Detect which cell encompasses the target text, then output its [X, Y] center coordinate. 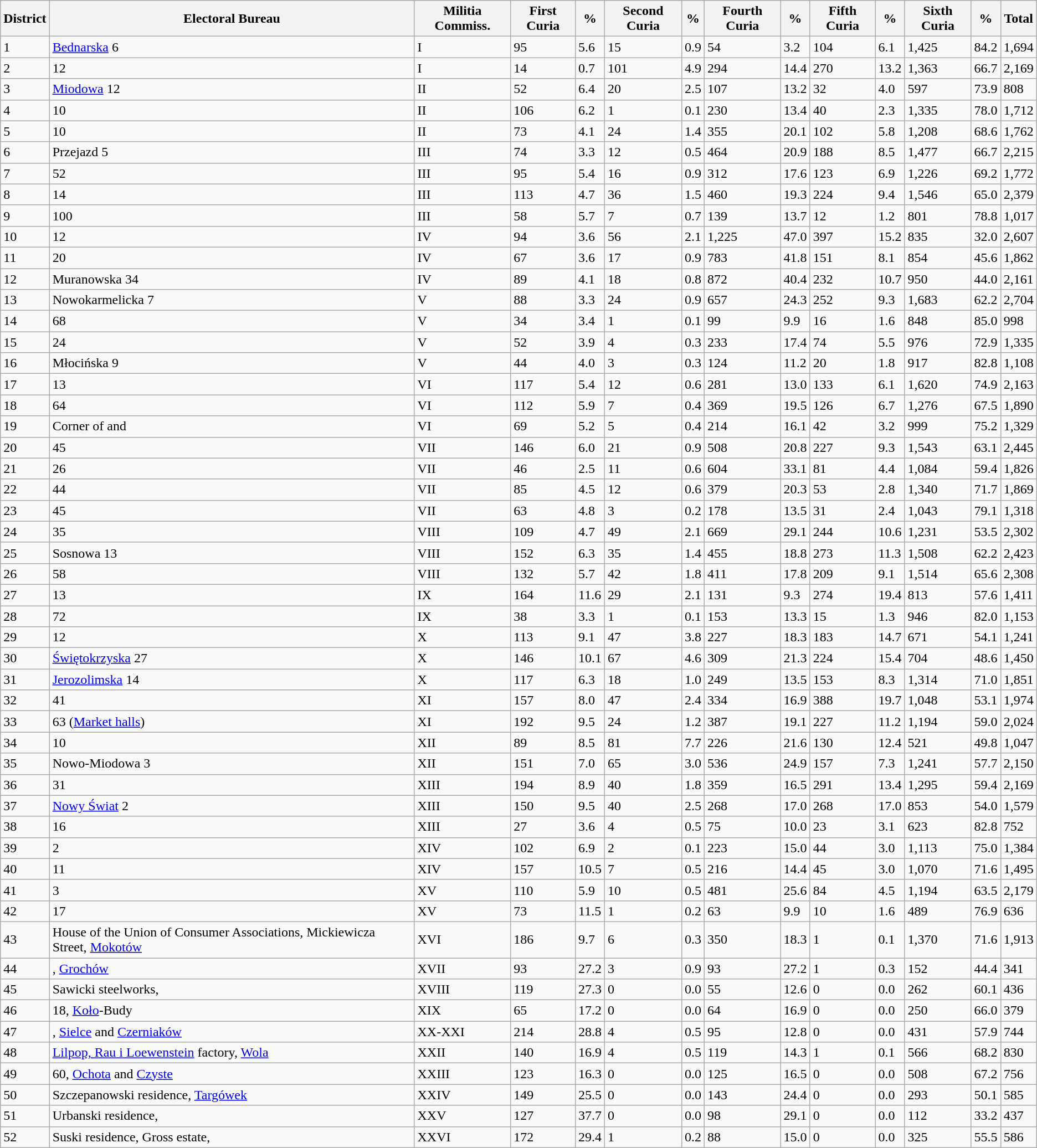
XVIII [463, 990]
183 [843, 637]
1,495 [1018, 869]
6.2 [591, 110]
1,108 [1018, 363]
54.1 [986, 637]
752 [1018, 827]
131 [743, 595]
1,113 [938, 848]
101 [644, 68]
489 [938, 911]
130 [843, 743]
109 [543, 532]
99 [743, 321]
341 [1018, 969]
5.2 [591, 426]
188 [843, 152]
110 [543, 890]
178 [743, 511]
209 [843, 574]
First Curia [543, 19]
226 [743, 743]
1,084 [938, 469]
17.2 [591, 1011]
1,762 [1018, 131]
1,851 [1018, 679]
132 [543, 574]
604 [743, 469]
4.9 [692, 68]
79.1 [986, 511]
1.3 [890, 616]
223 [743, 848]
Przejazd 5 [232, 152]
41.8 [795, 258]
1,314 [938, 679]
18, Koło-Budy [232, 1011]
671 [938, 637]
16.3 [591, 1074]
19.4 [890, 595]
Bednarska 6 [232, 47]
82.0 [986, 616]
387 [743, 722]
1,546 [938, 194]
19.1 [795, 722]
10.5 [591, 869]
15.2 [890, 236]
47.0 [795, 236]
1.5 [692, 194]
53.5 [986, 532]
19 [25, 426]
25.5 [591, 1095]
72.9 [986, 342]
Fourth Curia [743, 19]
233 [743, 342]
29.4 [591, 1137]
437 [1018, 1116]
11.6 [591, 595]
1,890 [1018, 405]
6.0 [591, 447]
4.6 [692, 658]
143 [743, 1095]
18.8 [795, 553]
230 [743, 110]
521 [938, 743]
998 [1018, 321]
3.8 [692, 637]
281 [743, 384]
7.7 [692, 743]
270 [843, 68]
45.6 [986, 258]
1,363 [938, 68]
19.5 [795, 405]
63 (Market halls) [232, 722]
Świętokrzyska 27 [232, 658]
355 [743, 131]
3.9 [591, 342]
1,826 [1018, 469]
XVI [463, 939]
10.6 [890, 532]
60.1 [986, 990]
11.3 [890, 553]
830 [1018, 1053]
369 [743, 405]
1,620 [938, 384]
848 [938, 321]
312 [743, 173]
835 [938, 236]
Suski residence, Gross estate, [232, 1137]
2,161 [1018, 279]
Corner of and [232, 426]
2,150 [1018, 764]
13.0 [795, 384]
232 [843, 279]
63.1 [986, 447]
436 [1018, 990]
127 [543, 1116]
1,231 [938, 532]
5.8 [890, 131]
44.0 [986, 279]
Jerozolimska 14 [232, 679]
68.2 [986, 1053]
14.3 [795, 1053]
186 [543, 939]
9.4 [890, 194]
744 [1018, 1032]
84.2 [986, 47]
274 [843, 595]
Lilpop, Rau i Loewenstein factory, Wola [232, 1053]
334 [743, 701]
1,208 [938, 131]
11.5 [591, 911]
Second Curia [644, 19]
2,704 [1018, 300]
48 [25, 1053]
1,318 [1018, 511]
56 [644, 236]
60, Ochota and Czyste [232, 1074]
73.9 [986, 89]
Miodowa 12 [232, 89]
6.7 [890, 405]
Nowy Świat 2 [232, 806]
293 [938, 1095]
172 [543, 1137]
1,048 [938, 701]
75.2 [986, 426]
, Grochów [232, 969]
976 [938, 342]
853 [938, 806]
XXVI [463, 1137]
67.5 [986, 405]
24.4 [795, 1095]
0.8 [692, 279]
149 [543, 1095]
13.7 [795, 215]
76.9 [986, 911]
57.7 [986, 764]
106 [543, 110]
1,694 [1018, 47]
1,047 [1018, 743]
2,423 [1018, 553]
24.9 [795, 764]
22 [25, 490]
57.6 [986, 595]
30 [25, 658]
350 [743, 939]
67.2 [986, 1074]
2,445 [1018, 447]
2,179 [1018, 890]
216 [743, 869]
2.3 [890, 110]
13.3 [795, 616]
1,712 [1018, 110]
1,226 [938, 173]
636 [1018, 911]
2,163 [1018, 384]
294 [743, 68]
262 [938, 990]
65.6 [986, 574]
854 [938, 258]
XXIV [463, 1095]
33.1 [795, 469]
273 [843, 553]
2,308 [1018, 574]
48.6 [986, 658]
Electoral Bureau [232, 19]
8 [25, 194]
49.8 [986, 743]
XXIII [463, 1074]
623 [938, 827]
1,384 [1018, 848]
2,379 [1018, 194]
1,153 [1018, 616]
291 [843, 785]
1,043 [938, 511]
756 [1018, 1074]
1,913 [1018, 939]
Młocińska 9 [232, 363]
455 [743, 553]
3.1 [890, 827]
124 [743, 363]
1,329 [1018, 426]
1,225 [743, 236]
4.4 [890, 469]
75.0 [986, 848]
20.8 [795, 447]
75 [743, 827]
Fifth Curia [843, 19]
28 [25, 616]
59.0 [986, 722]
359 [743, 785]
19.3 [795, 194]
20.9 [795, 152]
33 [25, 722]
District [25, 19]
7.3 [890, 764]
Sixth Curia [938, 19]
32.0 [986, 236]
39 [25, 848]
950 [938, 279]
801 [938, 215]
8.9 [591, 785]
19.7 [890, 701]
481 [743, 890]
126 [843, 405]
140 [543, 1053]
566 [938, 1053]
1,070 [938, 869]
68 [232, 321]
10.1 [591, 658]
16.1 [795, 426]
50.1 [986, 1095]
1.0 [692, 679]
917 [938, 363]
50 [25, 1095]
Nowo-Miodowa 3 [232, 764]
999 [938, 426]
460 [743, 194]
164 [543, 595]
71.7 [986, 490]
10.7 [890, 279]
250 [938, 1011]
1,543 [938, 447]
808 [1018, 89]
1,411 [1018, 595]
57.9 [986, 1032]
133 [843, 384]
5.6 [591, 47]
XVII [463, 969]
5.5 [890, 342]
657 [743, 300]
85 [543, 490]
Sosnowa 13 [232, 553]
12.4 [890, 743]
1,477 [938, 152]
XX-XXI [463, 1032]
1,579 [1018, 806]
10.0 [795, 827]
585 [1018, 1095]
17.8 [795, 574]
1,295 [938, 785]
597 [938, 89]
Muranowska 34 [232, 279]
100 [232, 215]
1,450 [1018, 658]
Szczepanowski residence, Targówek [232, 1095]
946 [938, 616]
1,017 [1018, 215]
68.6 [986, 131]
1,683 [938, 300]
8.1 [890, 258]
78.0 [986, 110]
85.0 [986, 321]
71.0 [986, 679]
74.9 [986, 384]
139 [743, 215]
21.6 [795, 743]
66.0 [986, 1011]
28.8 [591, 1032]
252 [843, 300]
9.7 [591, 939]
94 [543, 236]
14.7 [890, 637]
1,974 [1018, 701]
27.3 [591, 990]
1,869 [1018, 490]
192 [543, 722]
Nowokarmelicka 7 [232, 300]
21.3 [795, 658]
6.4 [591, 89]
9 [25, 215]
2,607 [1018, 236]
63.5 [986, 890]
37 [25, 806]
XIX [463, 1011]
1,772 [1018, 173]
125 [743, 1074]
44.4 [986, 969]
XXV [463, 1116]
2,024 [1018, 722]
1,514 [938, 574]
78.8 [986, 215]
69.2 [986, 173]
104 [843, 47]
43 [25, 939]
54 [743, 47]
150 [543, 806]
669 [743, 532]
411 [743, 574]
309 [743, 658]
7.0 [591, 764]
17.6 [795, 173]
2,215 [1018, 152]
Urbanski residence, [232, 1116]
53.1 [986, 701]
1,340 [938, 490]
1,508 [938, 553]
54.0 [986, 806]
25 [25, 553]
69 [543, 426]
1,425 [938, 47]
8.3 [890, 679]
586 [1018, 1137]
249 [743, 679]
20.1 [795, 131]
Sawicki steelworks, [232, 990]
12.8 [795, 1032]
33.2 [986, 1116]
8.0 [591, 701]
, Sielce and Czerniaków [232, 1032]
40.4 [795, 279]
65.0 [986, 194]
1,276 [938, 405]
107 [743, 89]
464 [743, 152]
3.4 [591, 321]
388 [843, 701]
53 [843, 490]
15.4 [890, 658]
194 [543, 785]
783 [743, 258]
20.3 [795, 490]
325 [938, 1137]
1,370 [938, 939]
4.8 [591, 511]
55 [743, 990]
55.5 [986, 1137]
98 [743, 1116]
24.3 [795, 300]
Militia Commiss. [463, 19]
1,862 [1018, 258]
37.7 [591, 1116]
813 [938, 595]
25.6 [795, 890]
872 [743, 279]
84 [843, 890]
72 [232, 616]
51 [25, 1116]
XXII [463, 1053]
House of the Union of Consumer Associations, Mickiewicza Street, Mokotów [232, 939]
2,302 [1018, 532]
2.8 [890, 490]
Total [1018, 19]
17.4 [795, 342]
12.6 [795, 990]
704 [938, 658]
536 [743, 764]
397 [843, 236]
431 [938, 1032]
244 [843, 532]
